Scan for the cell matching the given text and deliver its [x, y] coordinate at center. 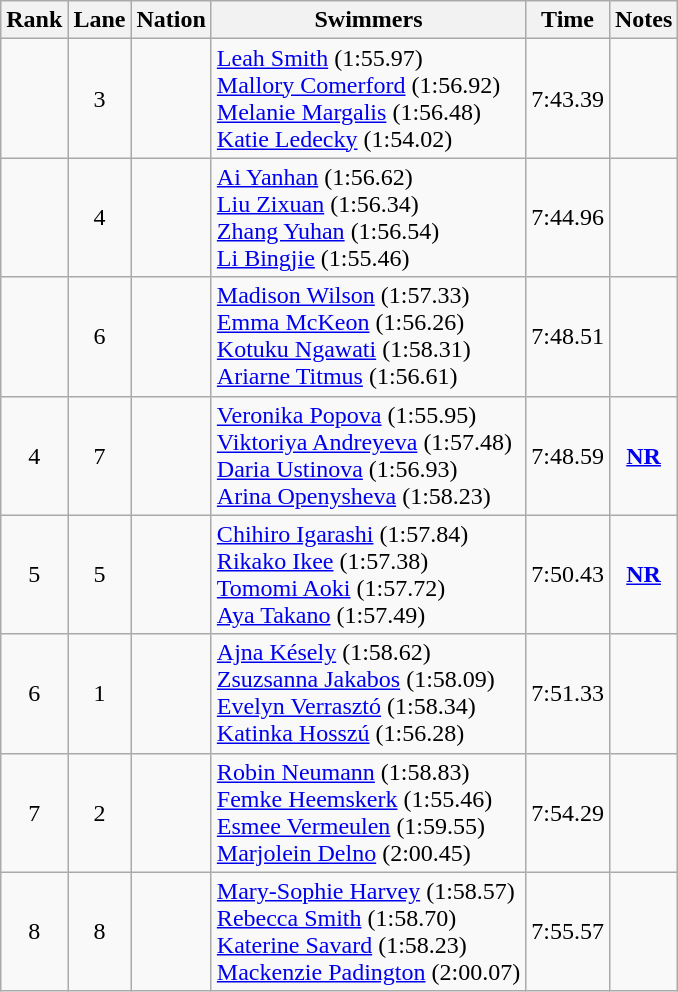
7:44.96 [568, 218]
Chihiro Igarashi (1:57.84)Rikako Ikee (1:57.38)Tomomi Aoki (1:57.72)Aya Takano (1:57.49) [368, 574]
3 [100, 98]
1 [100, 694]
Nation [171, 20]
Ajna Késely (1:58.62)Zsuzsanna Jakabos (1:58.09)Evelyn Verrasztó (1:58.34)Katinka Hosszú (1:56.28) [368, 694]
Swimmers [368, 20]
7:54.29 [568, 812]
Veronika Popova (1:55.95)Viktoriya Andreyeva (1:57.48)Daria Ustinova (1:56.93)Arina Openysheva (1:58.23) [368, 456]
Ai Yanhan (1:56.62)Liu Zixuan (1:56.34)Zhang Yuhan (1:56.54)Li Bingjie (1:55.46) [368, 218]
7:48.51 [568, 336]
Notes [643, 20]
Mary-Sophie Harvey (1:58.57)Rebecca Smith (1:58.70)Katerine Savard (1:58.23)Mackenzie Padington (2:00.07) [368, 932]
Time [568, 20]
Madison Wilson (1:57.33)Emma McKeon (1:56.26)Kotuku Ngawati (1:58.31)Ariarne Titmus (1:56.61) [368, 336]
Leah Smith (1:55.97)Mallory Comerford (1:56.92)Melanie Margalis (1:56.48)Katie Ledecky (1:54.02) [368, 98]
7:43.39 [568, 98]
2 [100, 812]
7:50.43 [568, 574]
7:48.59 [568, 456]
Robin Neumann (1:58.83)Femke Heemskerk (1:55.46)Esmee Vermeulen (1:59.55)Marjolein Delno (2:00.45) [368, 812]
Lane [100, 20]
7:51.33 [568, 694]
7:55.57 [568, 932]
Rank [34, 20]
